For the text-containing cell, return its midpoint in [X, Y] coordinate format. 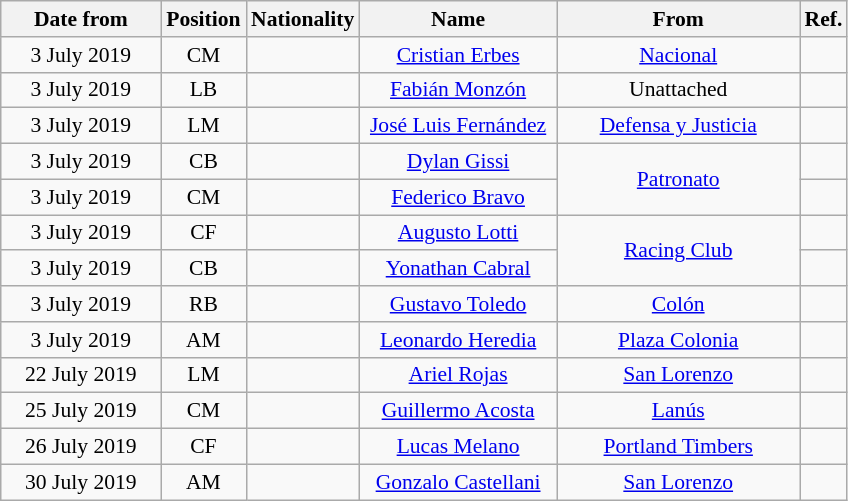
Guillermo Acosta [458, 411]
Nationality [302, 19]
Ref. [824, 19]
Augusto Lotti [458, 233]
30 July 2019 [81, 482]
Racing Club [678, 250]
Cristian Erbes [458, 55]
Ariel Rojas [458, 375]
Portland Timbers [678, 447]
25 July 2019 [81, 411]
Leonardo Heredia [458, 340]
Yonathan Cabral [458, 269]
LB [204, 90]
Plaza Colonia [678, 340]
Name [458, 19]
Unattached [678, 90]
Date from [81, 19]
From [678, 19]
Lanús [678, 411]
Gustavo Toledo [458, 304]
Gonzalo Castellani [458, 482]
Nacional [678, 55]
Colón [678, 304]
Position [204, 19]
26 July 2019 [81, 447]
RB [204, 304]
Defensa y Justicia [678, 126]
Lucas Melano [458, 447]
Dylan Gissi [458, 162]
22 July 2019 [81, 375]
José Luis Fernández [458, 126]
Federico Bravo [458, 197]
Fabián Monzón [458, 90]
Patronato [678, 180]
